Output the [x, y] coordinate of the center of the cell containing the given text.  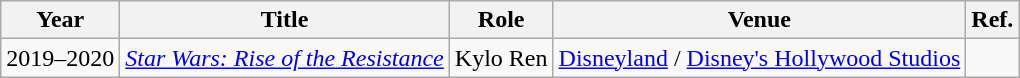
2019–2020 [60, 58]
Year [60, 20]
Title [284, 20]
Disneyland / Disney's Hollywood Studios [760, 58]
Star Wars: Rise of the Resistance [284, 58]
Ref. [992, 20]
Kylo Ren [501, 58]
Role [501, 20]
Venue [760, 20]
